Capture the cell that displays the provided text and extract its [x, y] central coordinate. 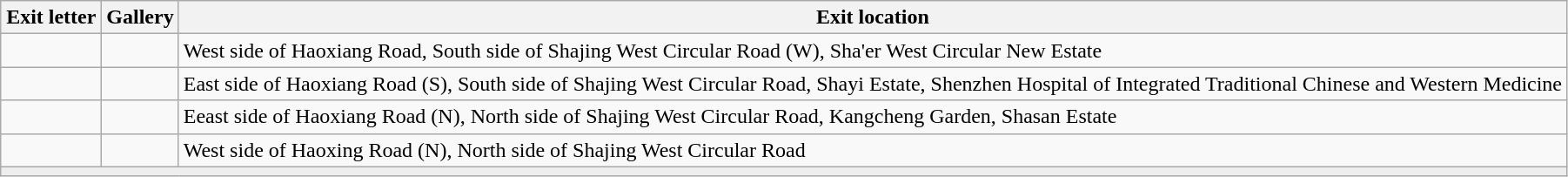
West side of Haoxiang Road, South side of Shajing West Circular Road (W), Sha'er West Circular New Estate [872, 51]
West side of Haoxing Road (N), North side of Shajing West Circular Road [872, 150]
Exit location [872, 17]
Gallery [140, 17]
Eeast side of Haoxiang Road (N), North side of Shajing West Circular Road, Kangcheng Garden, Shasan Estate [872, 117]
Exit letter [51, 17]
